Pinpoint the cell where the given text exists, returning its (X, Y) midpoint coordinate. 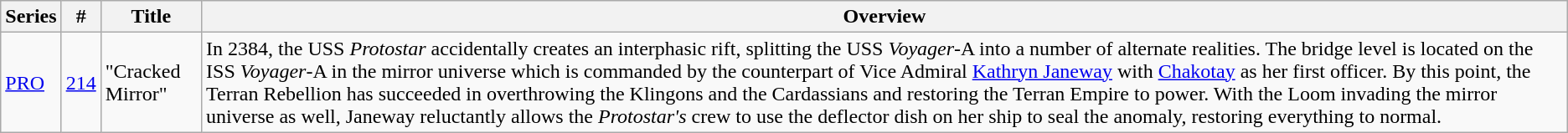
"Cracked Mirror" (151, 82)
Overview (885, 17)
214 (80, 82)
PRO (31, 82)
# (80, 17)
Title (151, 17)
Series (31, 17)
